Locate the cell with the specified text and output its (x, y) center coordinate. 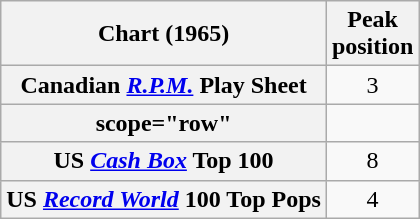
US Record World 100 Top Pops (164, 199)
4 (372, 199)
8 (372, 161)
3 (372, 85)
Chart (1965) (164, 34)
Peakposition (372, 34)
Canadian R.P.M. Play Sheet (164, 85)
US Cash Box Top 100 (164, 161)
scope="row" (164, 123)
